For the text-containing cell, return its midpoint in [X, Y] coordinate format. 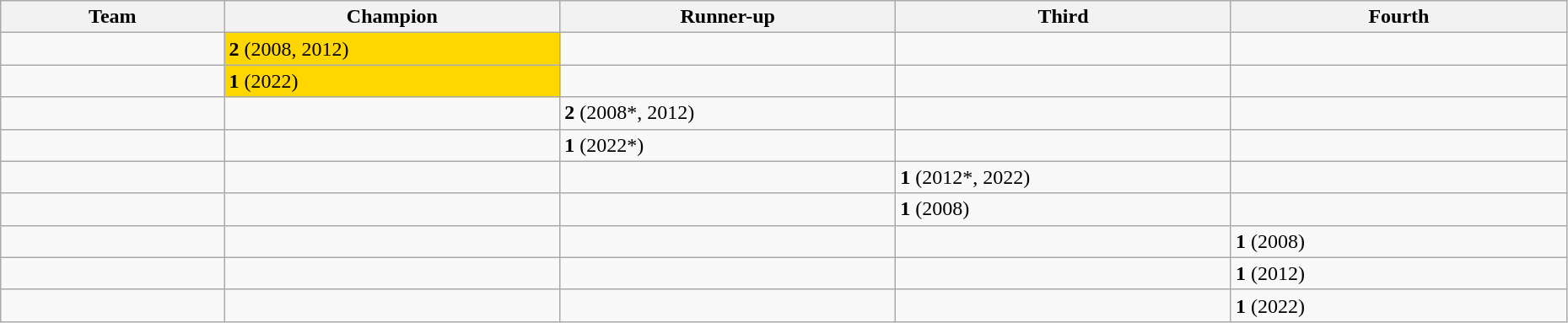
Third [1064, 17]
2 (2008*, 2012) [728, 113]
Fourth [1398, 17]
2 (2008, 2012) [392, 49]
Champion [392, 17]
1 (2012*, 2022) [1064, 177]
Team [113, 17]
1 (2022*) [728, 145]
Runner-up [728, 17]
1 (2012) [1398, 273]
